Return [X, Y] of the center of cell containing provided text 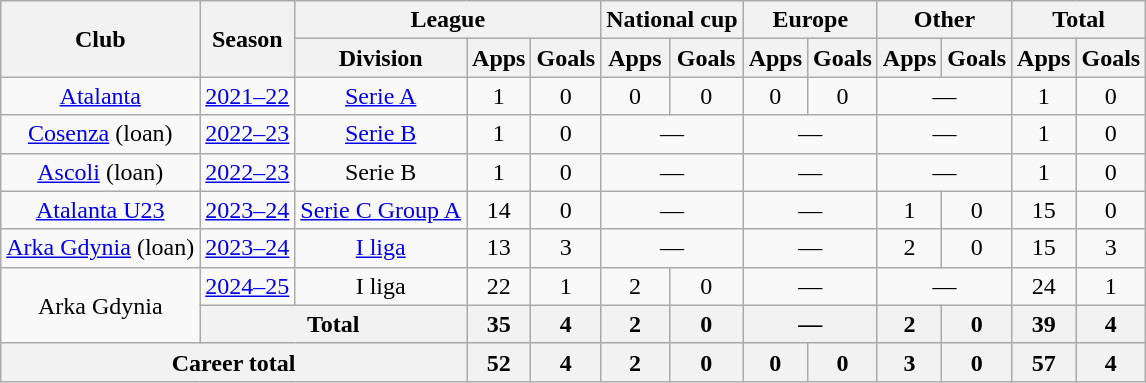
National cup [672, 20]
Ascoli (loan) [100, 172]
Atalanta [100, 96]
Atalanta U23 [100, 210]
Career total [234, 362]
52 [499, 362]
Serie A [381, 96]
Arka Gdynia [100, 305]
2021–22 [248, 96]
Season [248, 39]
League [448, 20]
Europe [810, 20]
2024–25 [248, 286]
Other [944, 20]
22 [499, 286]
Division [381, 58]
14 [499, 210]
39 [1044, 324]
Arka Gdynia (loan) [100, 248]
57 [1044, 362]
13 [499, 248]
24 [1044, 286]
Serie C Group A [381, 210]
Club [100, 39]
Cosenza (loan) [100, 134]
35 [499, 324]
